Capture the cell that displays the provided text and extract its (x, y) central coordinate. 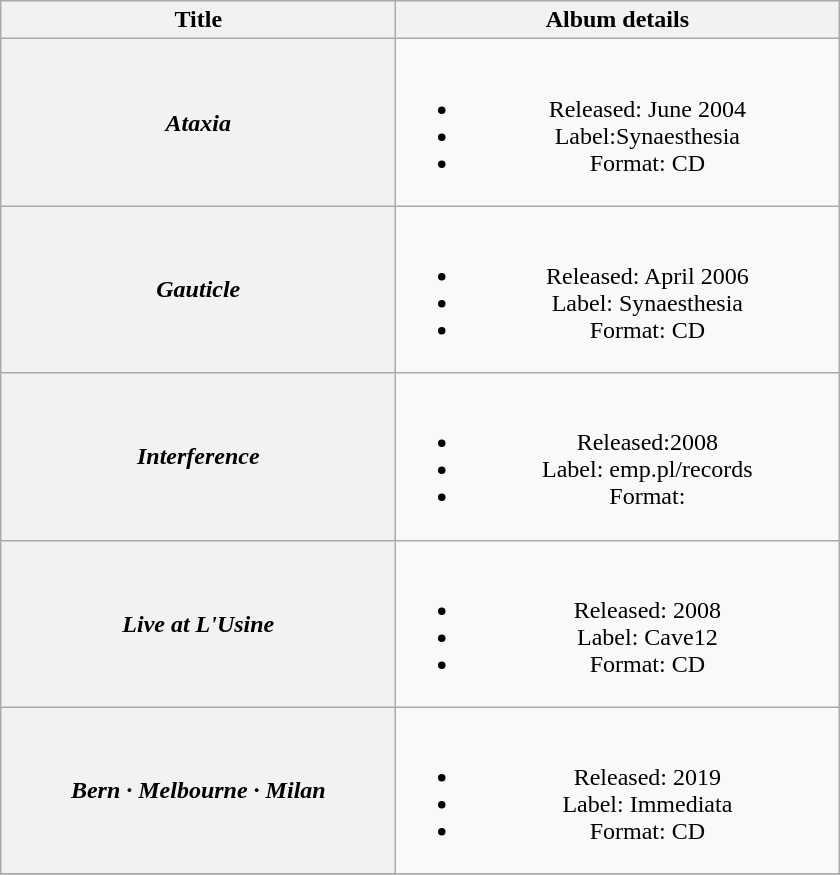
Released: April 2006Label: Synaesthesia Format: CD (618, 290)
Title (198, 20)
Released: June 2004Label:SynaesthesiaFormat: CD (618, 122)
Album details (618, 20)
Gauticle (198, 290)
Bern · Melbourne · Milan (198, 790)
Live at L'Usine (198, 624)
Ataxia (198, 122)
Released: 2019Label: ImmediataFormat: CD (618, 790)
Released:2008Label: emp.pl/records Format: (618, 456)
Released: 2008Label: Cave12Format: CD (618, 624)
Interference (198, 456)
